Search for the cell housing the specified text and yield its [X, Y] center coordinate. 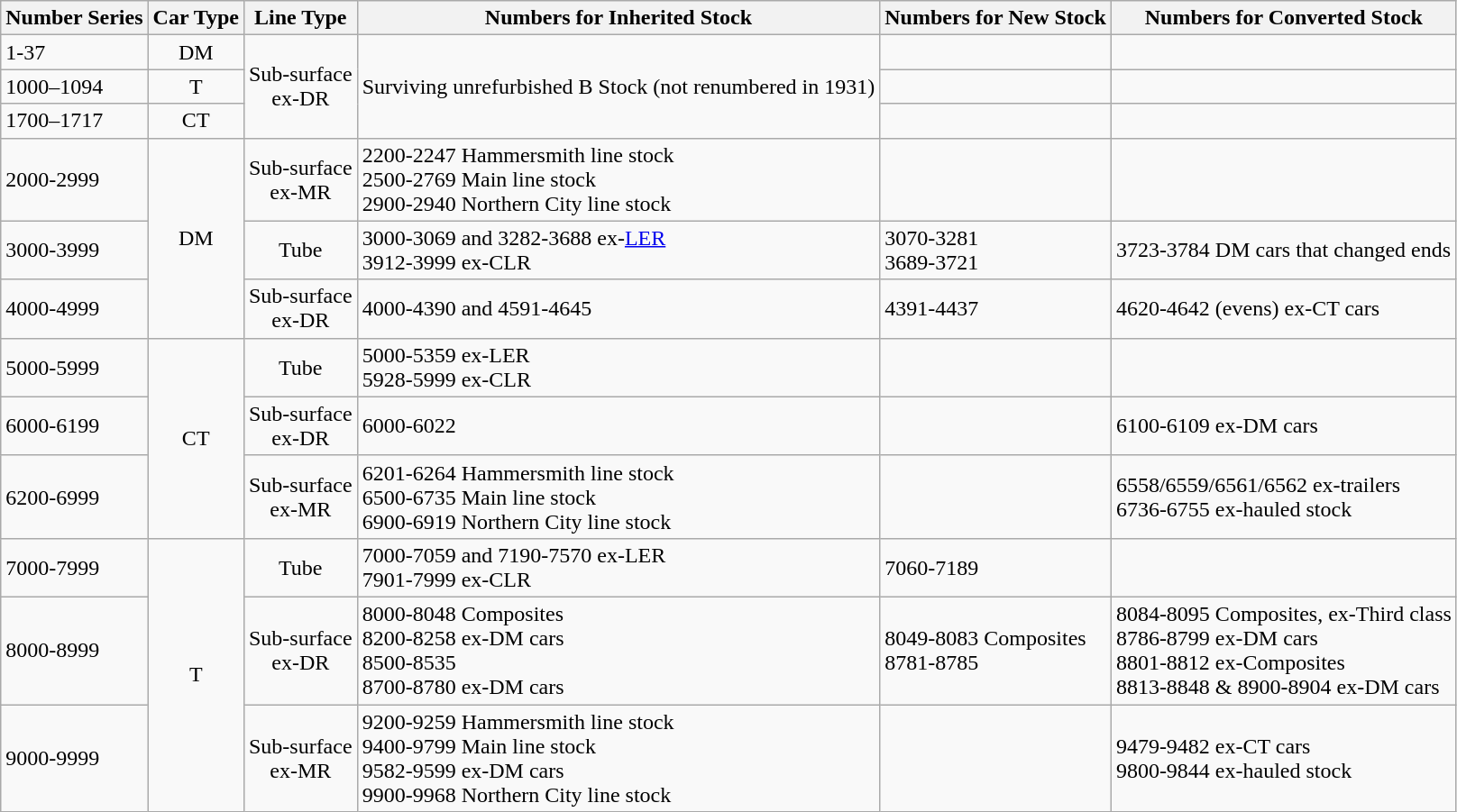
4000-4999 [74, 308]
1700–1717 [74, 121]
4620-4642 (evens) ex-CT cars [1284, 308]
Car Type [196, 18]
9000-9999 [74, 759]
8000-8999 [74, 651]
1000–1094 [74, 87]
5000-5999 [74, 368]
3000-3999 [74, 251]
4391-4437 [995, 308]
2000-2999 [74, 179]
1-37 [74, 52]
6000-6022 [619, 425]
6558/6559/6561/6562 ex-trailers6736-6755 ex-hauled stock [1284, 497]
6000-6199 [74, 425]
7000-7999 [74, 568]
6200-6999 [74, 497]
3000-3069 and 3282-3688 ex-LER3912-3999 ex-CLR [619, 251]
9200-9259 Hammersmith line stock9400-9799 Main line stock9582-9599 ex-DM cars9900-9968 Northern City line stock [619, 759]
7060-7189 [995, 568]
Numbers for Converted Stock [1284, 18]
9479-9482 ex-CT cars9800-9844 ex-hauled stock [1284, 759]
4000-4390 and 4591-4645 [619, 308]
7000-7059 and 7190-7570 ex-LER7901-7999 ex-CLR [619, 568]
2200-2247 Hammersmith line stock2500-2769 Main line stock2900-2940 Northern City line stock [619, 179]
Surviving unrefurbished B Stock (not renumbered in 1931) [619, 87]
Numbers for New Stock [995, 18]
Numbers for Inherited Stock [619, 18]
8049-8083 Composites8781-8785 [995, 651]
3070-32813689-3721 [995, 251]
5000-5359 ex-LER5928-5999 ex-CLR [619, 368]
Line Type [300, 18]
8084-8095 Composites, ex-Third class8786-8799 ex-DM cars8801-8812 ex-Composites8813-8848 & 8900-8904 ex-DM cars [1284, 651]
8000-8048 Composites8200-8258 ex-DM cars8500-85358700-8780 ex-DM cars [619, 651]
Number Series [74, 18]
6100-6109 ex-DM cars [1284, 425]
3723-3784 DM cars that changed ends [1284, 251]
6201-6264 Hammersmith line stock6500-6735 Main line stock6900-6919 Northern City line stock [619, 497]
